Determine the (x, y) coordinate at the center of the cell enclosing the given text.  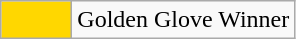
Golden Glove Winner (184, 20)
